Output the (X, Y) coordinate of the center of the cell containing the given text.  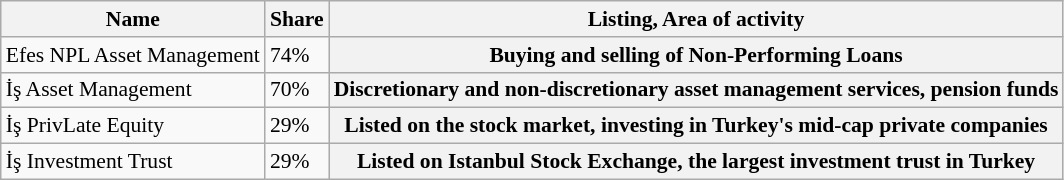
74% (297, 55)
Listed on the stock market, investing in Turkey's mid-cap private companies (696, 126)
İş Asset Management (133, 90)
Share (297, 19)
70% (297, 90)
Name (133, 19)
Listing, Area of activity (696, 19)
Efes NPL Asset Management (133, 55)
İş PrivLate Equity (133, 126)
İş Investment Trust (133, 162)
Listed on Istanbul Stock Exchange, the largest investment trust in Turkey (696, 162)
Buying and selling of Non-Performing Loans (696, 55)
Discretionary and non-discretionary asset management services, pension funds (696, 90)
